For the text-containing cell, return its midpoint in [X, Y] coordinate format. 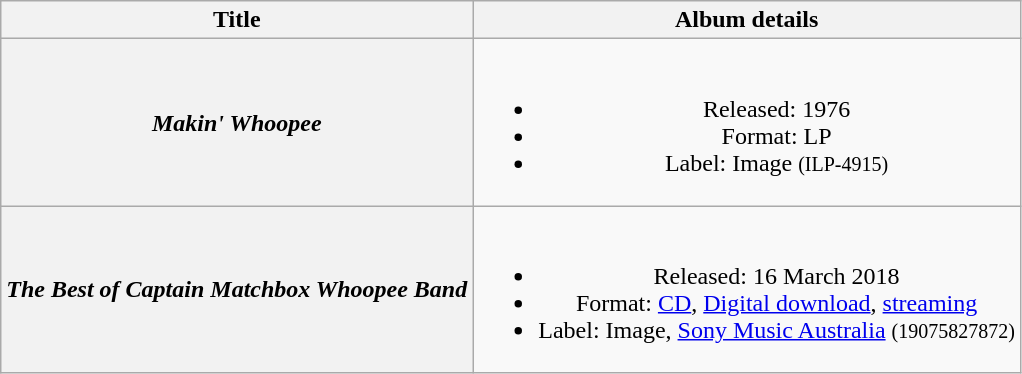
Released: 16 March 2018Format: CD, Digital download, streamingLabel: Image, Sony Music Australia (19075827872) [747, 290]
The Best of Captain Matchbox Whoopee Band [237, 290]
Released: 1976Format: LPLabel: Image (ILP-4915) [747, 122]
Makin' Whoopee [237, 122]
Album details [747, 20]
Title [237, 20]
